Detect which cell encompasses the target text, then output its [X, Y] center coordinate. 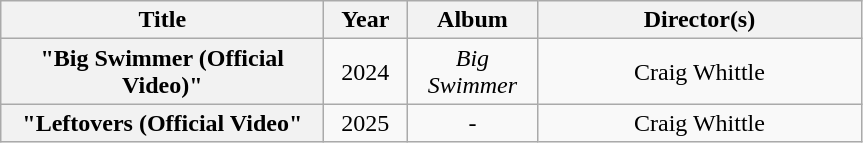
"Leftovers (Official Video" [162, 123]
2025 [366, 123]
Big Swimmer [472, 72]
- [472, 123]
2024 [366, 72]
Title [162, 20]
Director(s) [700, 20]
"Big Swimmer (Official Video)" [162, 72]
Album [472, 20]
Year [366, 20]
